Determine the (x, y) coordinate at the center of the cell enclosing the given text.  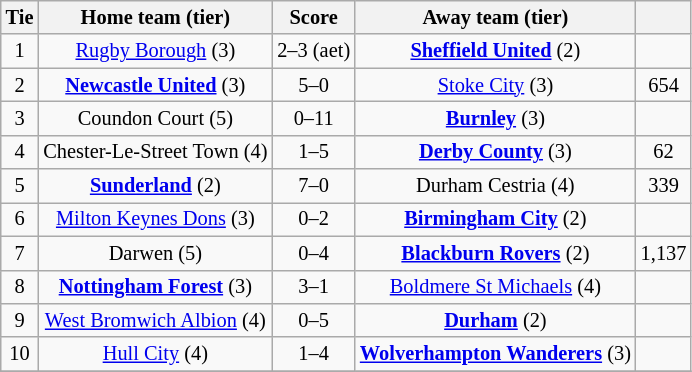
5–0 (314, 85)
Rugby Borough (3) (155, 51)
Hull City (4) (155, 354)
Milton Keynes Dons (3) (155, 219)
62 (664, 152)
Wolverhampton Wanderers (3) (496, 354)
Stoke City (3) (496, 85)
2 (20, 85)
Sunderland (2) (155, 186)
0–5 (314, 320)
10 (20, 354)
7–0 (314, 186)
3 (20, 118)
Durham Cestria (4) (496, 186)
Blackburn Rovers (2) (496, 253)
Coundon Court (5) (155, 118)
654 (664, 85)
Birmingham City (2) (496, 219)
Derby County (3) (496, 152)
4 (20, 152)
Darwen (5) (155, 253)
Nottingham Forest (3) (155, 287)
Chester-Le-Street Town (4) (155, 152)
Boldmere St Michaels (4) (496, 287)
0–11 (314, 118)
2–3 (aet) (314, 51)
5 (20, 186)
Score (314, 17)
1,137 (664, 253)
Burnley (3) (496, 118)
0–4 (314, 253)
West Bromwich Albion (4) (155, 320)
Newcastle United (3) (155, 85)
339 (664, 186)
6 (20, 219)
9 (20, 320)
8 (20, 287)
1–5 (314, 152)
Home team (tier) (155, 17)
3–1 (314, 287)
7 (20, 253)
Durham (2) (496, 320)
Sheffield United (2) (496, 51)
Tie (20, 17)
0–2 (314, 219)
Away team (tier) (496, 17)
1–4 (314, 354)
1 (20, 51)
